Return [x, y] of the center of cell containing provided text 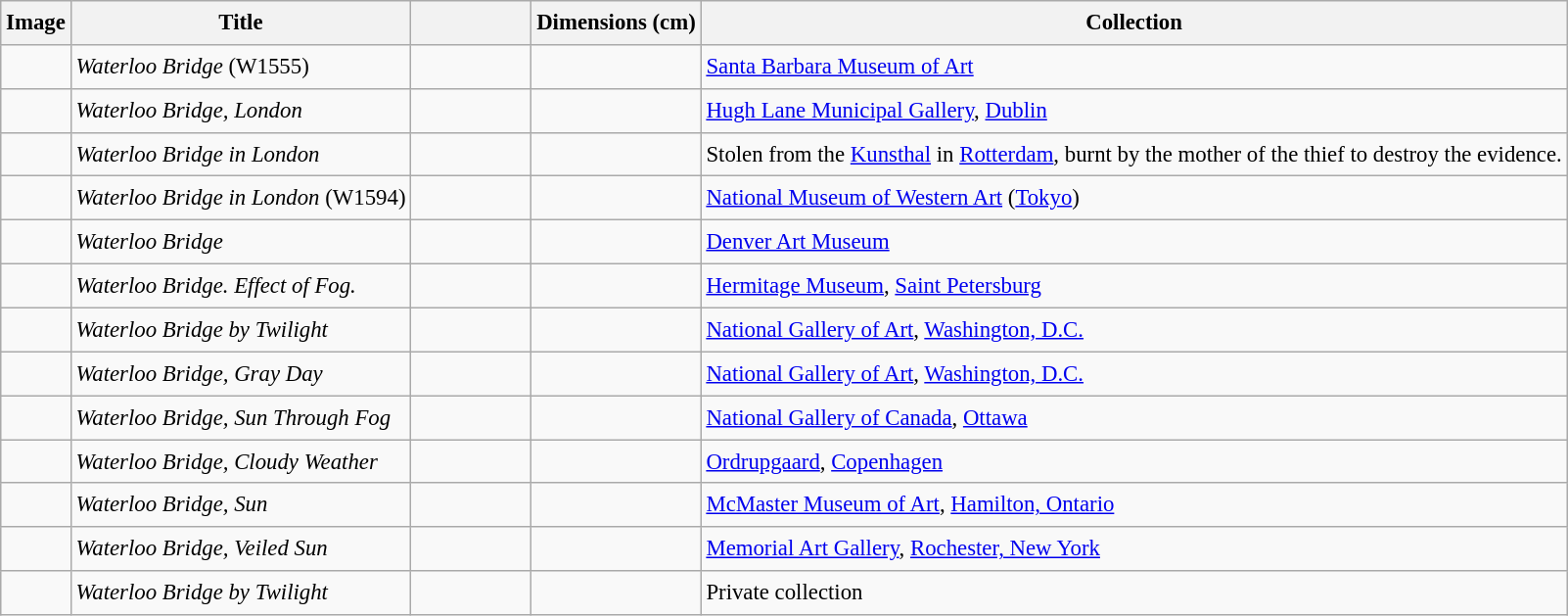
Waterloo Bridge [241, 243]
Title [241, 24]
Denver Art Museum [1133, 243]
Waterloo Bridge, London [241, 112]
Waterloo Bridge, Sun Through Fog [241, 417]
Collection [1133, 24]
Private collection [1133, 593]
Waterloo Bridge. Effect of Fog. [241, 286]
National Museum of Western Art (Tokyo) [1133, 198]
Waterloo Bridge, Cloudy Weather [241, 462]
Dimensions (cm) [617, 24]
Memorial Art Gallery, Rochester, New York [1133, 548]
Waterloo Bridge, Veiled Sun [241, 548]
Waterloo Bridge (W1555) [241, 67]
Ordrupgaard, Copenhagen [1133, 462]
National Gallery of Canada, Ottawa [1133, 417]
Waterloo Bridge in London (W1594) [241, 198]
McMaster Museum of Art, Hamilton, Ontario [1133, 505]
Waterloo Bridge, Gray Day [241, 374]
Waterloo Bridge in London [241, 155]
Hugh Lane Municipal Gallery, Dublin [1133, 112]
Hermitage Museum, Saint Petersburg [1133, 286]
Waterloo Bridge, Sun [241, 505]
Stolen from the Kunsthal in Rotterdam, burnt by the mother of the thief to destroy the evidence. [1133, 155]
Image [35, 24]
Santa Barbara Museum of Art [1133, 67]
